From the cell containing the given text, extract its center point as [x, y] coordinate. 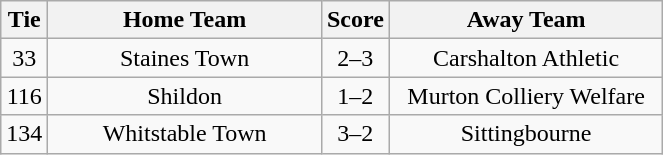
Away Team [526, 20]
Score [355, 20]
Murton Colliery Welfare [526, 96]
Carshalton Athletic [526, 58]
1–2 [355, 96]
Tie [24, 20]
Shildon [185, 96]
Whitstable Town [185, 134]
Staines Town [185, 58]
Sittingbourne [526, 134]
2–3 [355, 58]
116 [24, 96]
134 [24, 134]
Home Team [185, 20]
33 [24, 58]
3–2 [355, 134]
